Capture the cell that displays the provided text and extract its [x, y] central coordinate. 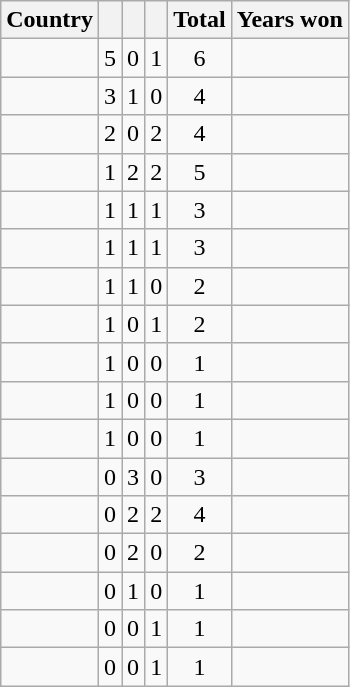
Total [200, 20]
Years won [290, 20]
6 [200, 58]
Country [50, 20]
